Return the (x, y) coordinate for the center point of the cell that contains the specified text.  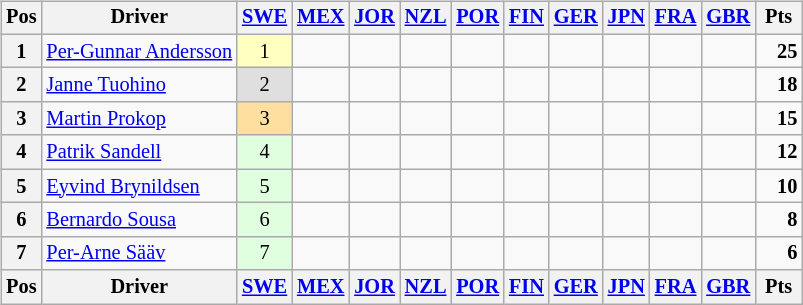
10 (778, 186)
25 (778, 51)
15 (778, 119)
Per-Gunnar Andersson (139, 51)
Bernardo Sousa (139, 220)
18 (778, 85)
Eyvind Brynildsen (139, 186)
Patrik Sandell (139, 152)
Martin Prokop (139, 119)
Per-Arne Sääv (139, 253)
8 (778, 220)
12 (778, 152)
Janne Tuohino (139, 85)
